Pinpoint the cell where the given text exists, returning its (x, y) midpoint coordinate. 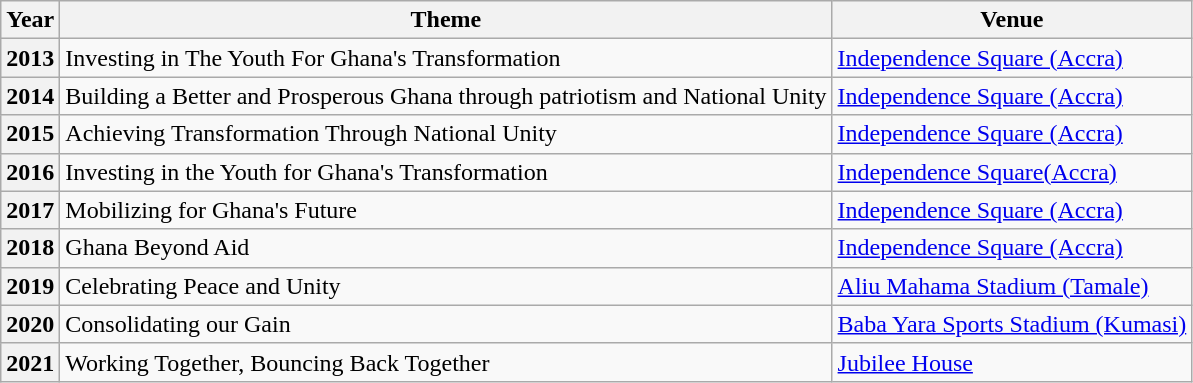
2015 (30, 134)
Baba Yara Sports Stadium (Kumasi) (1012, 324)
Consolidating our Gain (446, 324)
Venue (1012, 20)
2013 (30, 58)
Investing in The Youth For Ghana's Transformation (446, 58)
2021 (30, 362)
2016 (30, 172)
Aliu Mahama Stadium (Tamale) (1012, 286)
Ghana Beyond Aid (446, 248)
Celebrating Peace and Unity (446, 286)
Year (30, 20)
Mobilizing for Ghana's Future (446, 210)
Investing in the Youth for Ghana's Transformation (446, 172)
Independence Square(Accra) (1012, 172)
Working Together, Bouncing Back Together (446, 362)
2020 (30, 324)
2014 (30, 96)
2019 (30, 286)
Theme (446, 20)
Jubilee House (1012, 362)
2018 (30, 248)
Achieving Transformation Through National Unity (446, 134)
Building a Better and Prosperous Ghana through patriotism and National Unity (446, 96)
2017 (30, 210)
